Identify which cell holds the provided text, then report its [x, y] central coordinate. 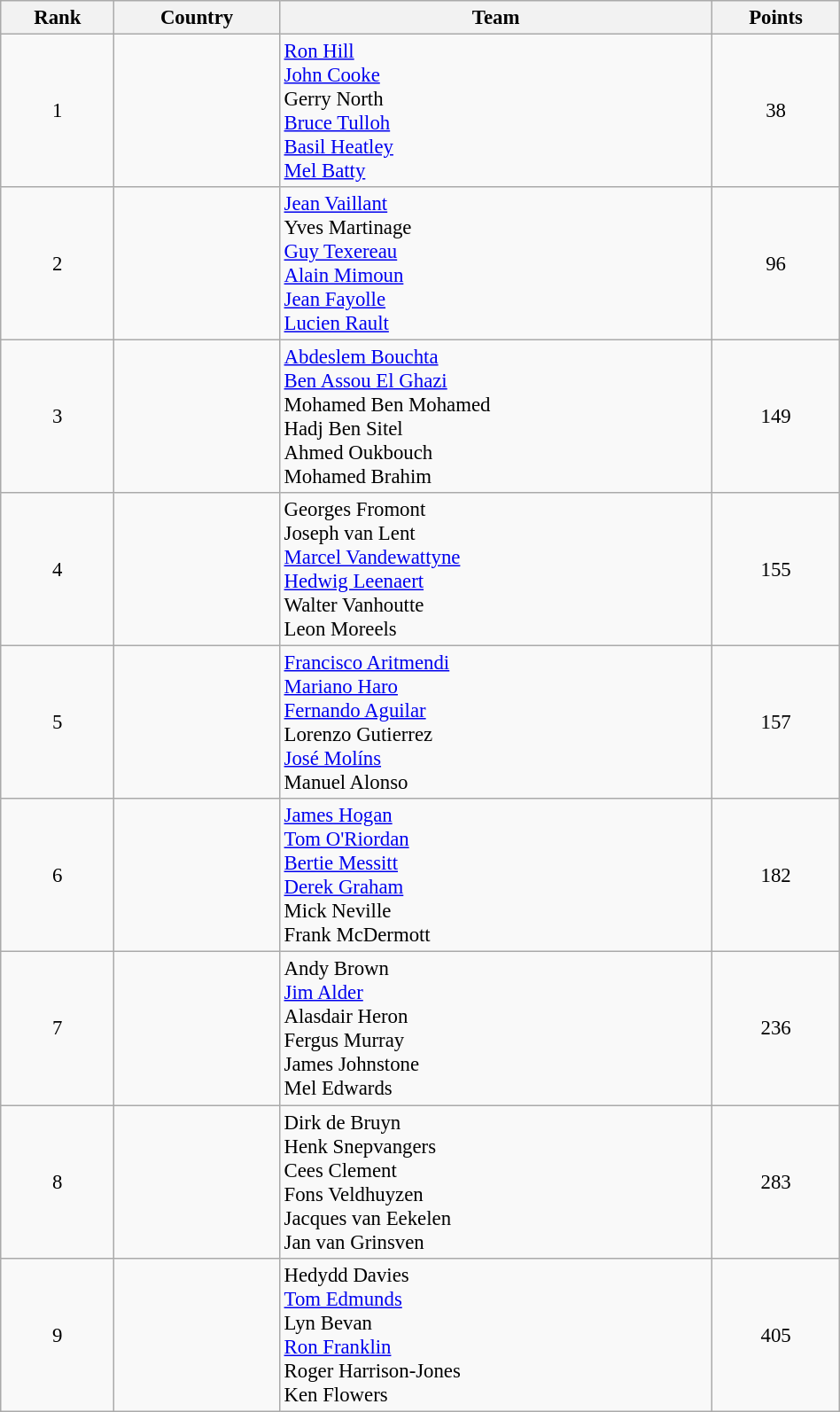
Georges FromontJoseph van LentMarcel VandewattyneHedwig LeenaertWalter VanhoutteLeon Moreels [496, 569]
9 [58, 1335]
Francisco AritmendiMariano HaroFernando AguilarLorenzo GutierrezJosé MolínsManuel Alonso [496, 723]
149 [776, 417]
7 [58, 1028]
8 [58, 1182]
283 [776, 1182]
6 [58, 876]
Team [496, 18]
38 [776, 112]
155 [776, 569]
Abdeslem BouchtaBen Assou El GhaziMohamed Ben MohamedHadj Ben SitelAhmed OukbouchMohamed Brahim [496, 417]
Hedydd DaviesTom EdmundsLyn BevanRon FranklinRoger Harrison-JonesKen Flowers [496, 1335]
Rank [58, 18]
3 [58, 417]
Country [197, 18]
1 [58, 112]
Points [776, 18]
James HoganTom O'RiordanBertie MessittDerek GrahamMick NevilleFrank McDermott [496, 876]
236 [776, 1028]
Jean VaillantYves MartinageGuy TexereauAlain MimounJean FayolleLucien Rault [496, 264]
Andy BrownJim AlderAlasdair HeronFergus MurrayJames JohnstoneMel Edwards [496, 1028]
2 [58, 264]
5 [58, 723]
405 [776, 1335]
Ron HillJohn CookeGerry NorthBruce TullohBasil HeatleyMel Batty [496, 112]
Dirk de BruynHenk SnepvangersCees ClementFons VeldhuyzenJacques van EekelenJan van Grinsven [496, 1182]
4 [58, 569]
182 [776, 876]
157 [776, 723]
96 [776, 264]
